Find where the given text appears and provide that cell's center as [x, y] coordinate. 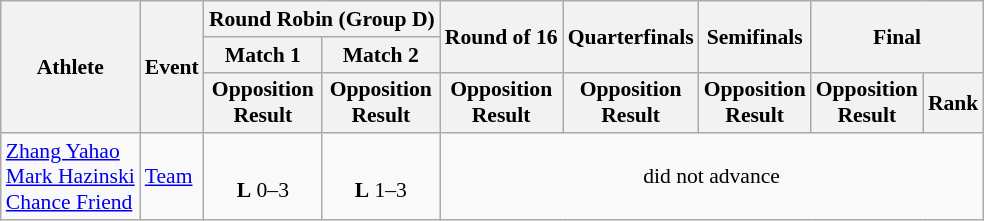
L 0–3 [263, 178]
Team [172, 178]
Round Robin (Group D) [322, 19]
Round of 16 [502, 36]
Rank [954, 102]
Zhang YahaoMark HazinskiChance Friend [70, 178]
Event [172, 67]
Semifinals [755, 36]
Final [898, 36]
Athlete [70, 67]
Match 2 [381, 55]
did not advance [712, 178]
L 1–3 [381, 178]
Match 1 [263, 55]
Quarterfinals [631, 36]
